Identify which cell holds the provided text, then report its (x, y) central coordinate. 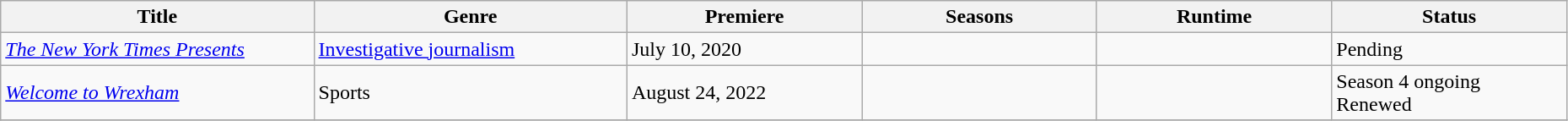
Investigative journalism (471, 49)
Season 4 ongoingRenewed (1449, 93)
Premiere (744, 17)
Genre (471, 17)
Pending (1449, 49)
Runtime (1214, 17)
Status (1449, 17)
Welcome to Wrexham (157, 93)
The New York Times Presents (157, 49)
Title (157, 17)
Sports (471, 93)
Seasons (979, 17)
August 24, 2022 (744, 93)
July 10, 2020 (744, 49)
